Search for the cell housing the specified text and yield its [X, Y] center coordinate. 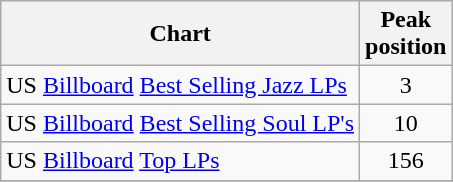
US Billboard Best Selling Jazz LPs [180, 85]
US Billboard Best Selling Soul LP's [180, 123]
10 [406, 123]
156 [406, 161]
3 [406, 85]
US Billboard Top LPs [180, 161]
Chart [180, 34]
Peakposition [406, 34]
